Output the (X, Y) coordinate of the center of the cell containing the given text.  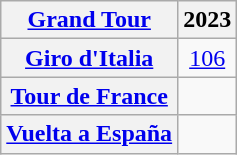
Vuelta a España (90, 134)
2023 (208, 20)
Grand Tour (90, 20)
106 (208, 58)
Tour de France (90, 96)
Giro d'Italia (90, 58)
